Capture the cell that displays the provided text and extract its (X, Y) central coordinate. 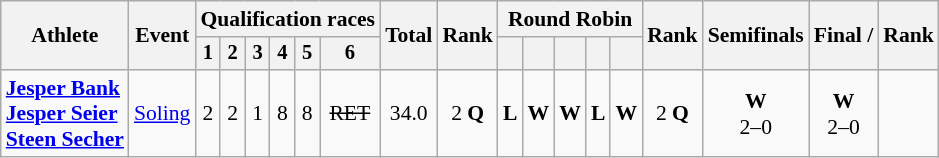
Final / (844, 36)
Soling (162, 114)
RET (350, 114)
6 (350, 54)
Total (408, 36)
Athlete (65, 36)
Round Robin (570, 19)
4 (282, 54)
Qualification races (288, 19)
Jesper BankJesper SeierSteen Secher (65, 114)
Event (162, 36)
3 (258, 54)
Semifinals (756, 36)
5 (308, 54)
34.0 (408, 114)
